For the text-containing cell, return its midpoint in [X, Y] coordinate format. 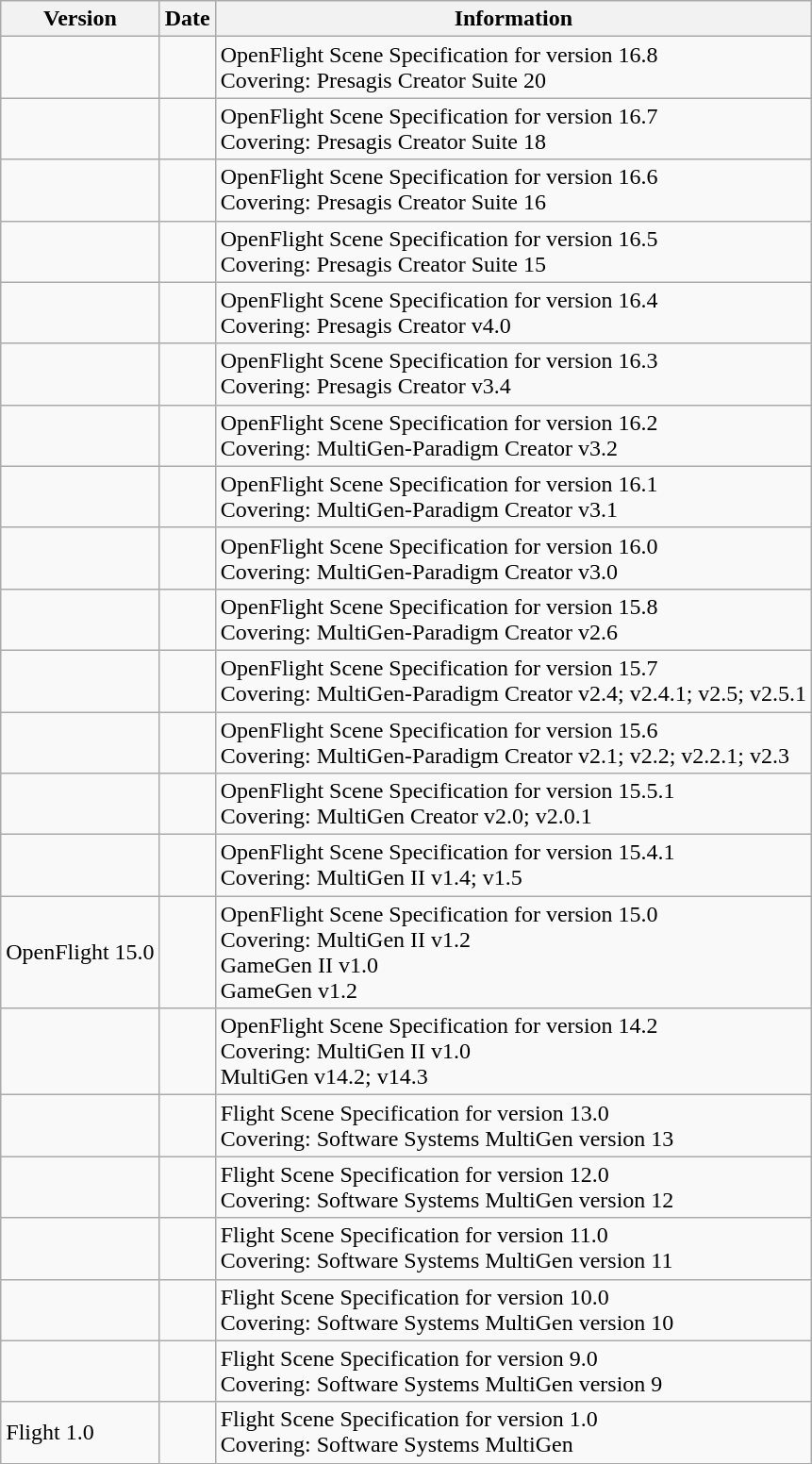
OpenFlight Scene Specification for version 15.8Covering: MultiGen-Paradigm Creator v2.6 [513, 619]
OpenFlight Scene Specification for version 16.2Covering: MultiGen-Paradigm Creator v3.2 [513, 436]
OpenFlight Scene Specification for version 15.6Covering: MultiGen-Paradigm Creator v2.1; v2.2; v2.2.1; v2.3 [513, 741]
OpenFlight 15.0 [80, 953]
OpenFlight Scene Specification for version 15.4.1Covering: MultiGen II v1.4; v1.5 [513, 866]
OpenFlight Scene Specification for version 16.3Covering: Presagis Creator v3.4 [513, 374]
OpenFlight Scene Specification for version 15.0Covering: MultiGen II v1.2 GameGen II v1.0 GameGen v1.2 [513, 953]
OpenFlight Scene Specification for version 16.7Covering: Presagis Creator Suite 18 [513, 128]
OpenFlight Scene Specification for version 16.4Covering: Presagis Creator v4.0 [513, 313]
Date [187, 19]
OpenFlight Scene Specification for version 15.7Covering: MultiGen-Paradigm Creator v2.4; v2.4.1; v2.5; v2.5.1 [513, 681]
OpenFlight Scene Specification for version 16.0Covering: MultiGen-Paradigm Creator v3.0 [513, 558]
OpenFlight Scene Specification for version 14.2Covering: MultiGen II v1.0 MultiGen v14.2; v14.3 [513, 1052]
Flight Scene Specification for version 9.0Covering: Software Systems MultiGen version 9 [513, 1372]
Flight Scene Specification for version 12.0Covering: Software Systems MultiGen version 12 [513, 1187]
Flight Scene Specification for version 10.0Covering: Software Systems MultiGen version 10 [513, 1309]
Information [513, 19]
Flight Scene Specification for version 11.0Covering: Software Systems MultiGen version 11 [513, 1249]
OpenFlight Scene Specification for version 16.8Covering: Presagis Creator Suite 20 [513, 68]
Flight Scene Specification for version 13.0Covering: Software Systems MultiGen version 13 [513, 1126]
OpenFlight Scene Specification for version 16.1Covering: MultiGen-Paradigm Creator v3.1 [513, 496]
Flight Scene Specification for version 1.0Covering: Software Systems MultiGen [513, 1432]
OpenFlight Scene Specification for version 15.5.1Covering: MultiGen Creator v2.0; v2.0.1 [513, 804]
Flight 1.0 [80, 1432]
OpenFlight Scene Specification for version 16.5Covering: Presagis Creator Suite 15 [513, 251]
Version [80, 19]
OpenFlight Scene Specification for version 16.6Covering: Presagis Creator Suite 16 [513, 191]
